Return the [x, y] coordinate for the center point of the cell that contains the specified text.  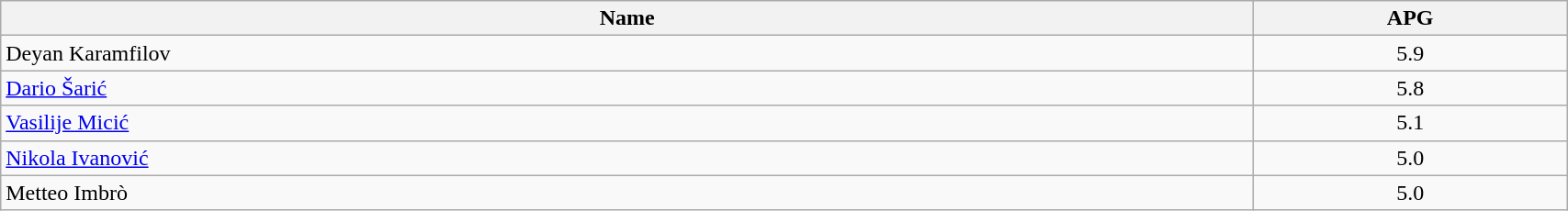
Deyan Karamfilov [627, 53]
Dario Šarić [627, 88]
APG [1411, 18]
Name [627, 18]
5.9 [1411, 53]
Nikola Ivanović [627, 158]
5.1 [1411, 123]
Metteo Imbrò [627, 193]
5.8 [1411, 88]
Vasilije Micić [627, 123]
